Return the (X, Y) coordinate for the center point of the cell that contains the specified text.  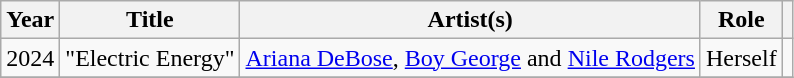
Ariana DeBose, Boy George and Nile Rodgers (470, 58)
Herself (741, 58)
Role (741, 20)
Title (150, 20)
Year (30, 20)
"Electric Energy" (150, 58)
2024 (30, 58)
Artist(s) (470, 20)
